Pinpoint the cell where the given text exists, returning its (X, Y) midpoint coordinate. 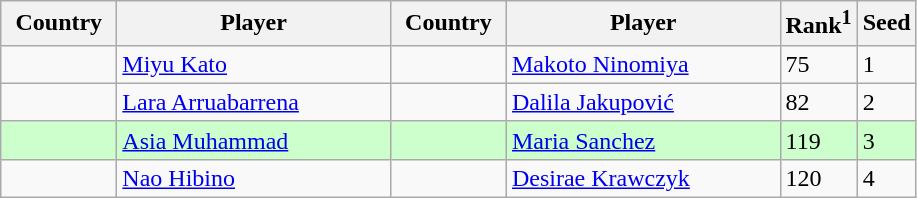
4 (886, 178)
119 (818, 140)
Dalila Jakupović (643, 102)
Nao Hibino (254, 178)
120 (818, 178)
Maria Sanchez (643, 140)
Desirae Krawczyk (643, 178)
3 (886, 140)
Makoto Ninomiya (643, 64)
Lara Arruabarrena (254, 102)
Rank1 (818, 24)
82 (818, 102)
Asia Muhammad (254, 140)
Seed (886, 24)
75 (818, 64)
Miyu Kato (254, 64)
2 (886, 102)
1 (886, 64)
